Return the [x, y] coordinate for the center point of the cell that contains the specified text.  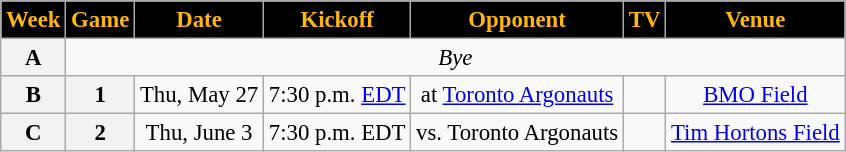
Thu, June 3 [200, 133]
Kickoff [338, 20]
TV [644, 20]
Opponent [518, 20]
Week [34, 20]
Tim Hortons Field [756, 133]
Thu, May 27 [200, 95]
2 [100, 133]
vs. Toronto Argonauts [518, 133]
B [34, 95]
1 [100, 95]
C [34, 133]
A [34, 58]
Bye [456, 58]
Venue [756, 20]
BMO Field [756, 95]
at Toronto Argonauts [518, 95]
Date [200, 20]
Game [100, 20]
